Provide the [x, y] coordinate of the cell's center where the given text is located.  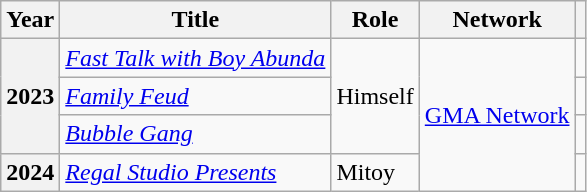
Himself [375, 96]
Bubble Gang [196, 134]
Mitoy [375, 172]
Network [497, 20]
2024 [30, 172]
Year [30, 20]
GMA Network [497, 115]
2023 [30, 96]
Regal Studio Presents [196, 172]
Fast Talk with Boy Abunda [196, 58]
Role [375, 20]
Title [196, 20]
Family Feud [196, 96]
